For the text-containing cell, return its midpoint in [x, y] coordinate format. 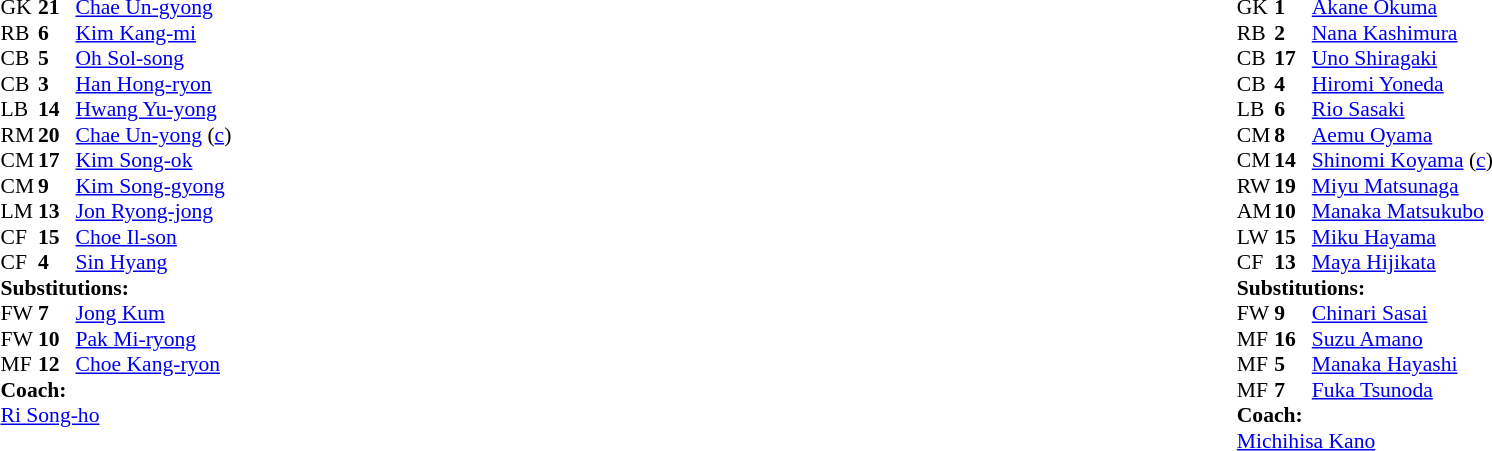
Choe Il-son [154, 237]
Oh Sol-song [154, 59]
2 [1293, 33]
Pak Mi-ryong [154, 339]
RW [1256, 186]
Sin Hyang [154, 263]
Jong Kum [154, 313]
8 [1293, 135]
Kim Song-gyong [154, 186]
3 [57, 84]
Substitutions: [116, 288]
19 [1293, 186]
12 [57, 365]
Han Hong-ryon [154, 84]
20 [57, 135]
16 [1293, 339]
Choe Kang-ryon [154, 365]
Jon Ryong-jong [154, 211]
Kim Song-ok [154, 161]
LW [1256, 237]
RM [19, 135]
AM [1256, 211]
Kim Kang-mi [154, 33]
LM [19, 211]
Chae Un-yong (c) [154, 135]
Coach: [116, 390]
Ri Song-ho [116, 415]
Hwang Yu-yong [154, 109]
